Detect which cell encompasses the target text, then output its [X, Y] center coordinate. 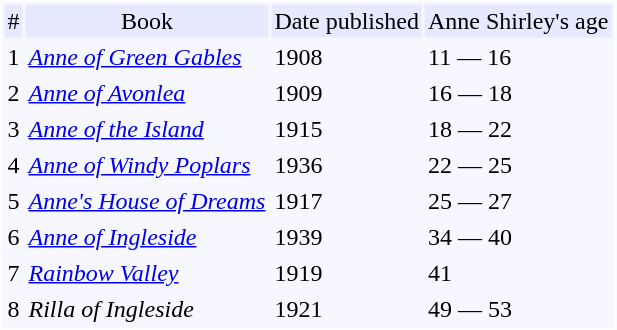
Anne of Avonlea [148, 92]
1936 [346, 164]
25 — 27 [518, 200]
49 — 53 [518, 308]
16 — 18 [518, 92]
Anne Shirley's age [518, 20]
7 [13, 272]
18 — 22 [518, 128]
22 — 25 [518, 164]
1908 [346, 56]
3 [13, 128]
1921 [346, 308]
Anne of Green Gables [148, 56]
11 — 16 [518, 56]
41 [518, 272]
Anne of Ingleside [148, 236]
1917 [346, 200]
2 [13, 92]
Rilla of Ingleside [148, 308]
# [13, 20]
1909 [346, 92]
1919 [346, 272]
5 [13, 200]
Book [148, 20]
Date published [346, 20]
Anne of Windy Poplars [148, 164]
Rainbow Valley [148, 272]
1939 [346, 236]
Anne of the Island [148, 128]
34 — 40 [518, 236]
4 [13, 164]
1 [13, 56]
6 [13, 236]
Anne's House of Dreams [148, 200]
1915 [346, 128]
8 [13, 308]
